Scan for the cell matching the given text and deliver its [X, Y] coordinate at center. 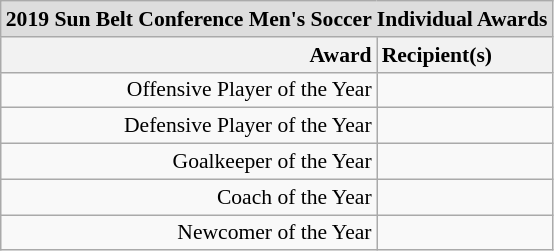
Goalkeeper of the Year [189, 162]
Newcomer of the Year [189, 233]
Award [189, 55]
Recipient(s) [465, 55]
Coach of the Year [189, 197]
Offensive Player of the Year [189, 90]
Defensive Player of the Year [189, 126]
2019 Sun Belt Conference Men's Soccer Individual Awards [277, 19]
